Identify which cell holds the provided text, then report its [x, y] central coordinate. 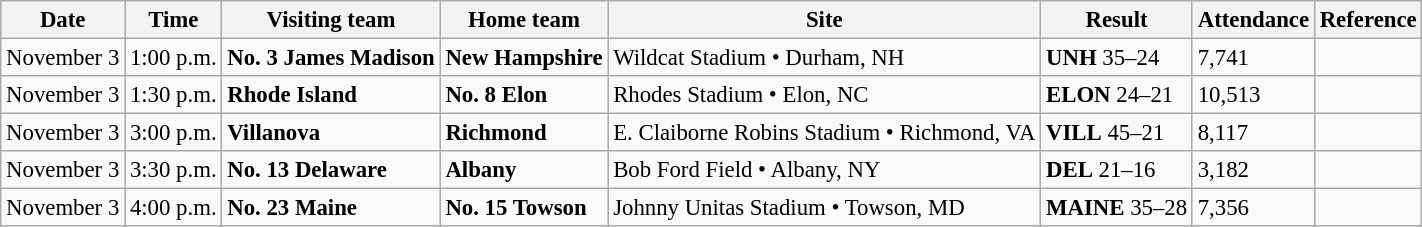
No. 13 Delaware [331, 170]
Home team [524, 20]
No. 23 Maine [331, 208]
ELON 24–21 [1117, 95]
4:00 p.m. [174, 208]
Result [1117, 20]
1:30 p.m. [174, 95]
Johnny Unitas Stadium • Towson, MD [824, 208]
3,182 [1253, 170]
10,513 [1253, 95]
3:00 p.m. [174, 133]
New Hampshire [524, 58]
VILL 45–21 [1117, 133]
UNH 35–24 [1117, 58]
Site [824, 20]
E. Claiborne Robins Stadium • Richmond, VA [824, 133]
No. 15 Towson [524, 208]
7,356 [1253, 208]
Bob Ford Field • Albany, NY [824, 170]
No. 8 Elon [524, 95]
No. 3 James Madison [331, 58]
Wildcat Stadium • Durham, NH [824, 58]
8,117 [1253, 133]
Villanova [331, 133]
MAINE 35–28 [1117, 208]
DEL 21–16 [1117, 170]
1:00 p.m. [174, 58]
Albany [524, 170]
Date [63, 20]
Rhode Island [331, 95]
Time [174, 20]
Rhodes Stadium • Elon, NC [824, 95]
Visiting team [331, 20]
Reference [1368, 20]
7,741 [1253, 58]
Attendance [1253, 20]
Richmond [524, 133]
3:30 p.m. [174, 170]
